Capture the cell that displays the provided text and extract its [X, Y] central coordinate. 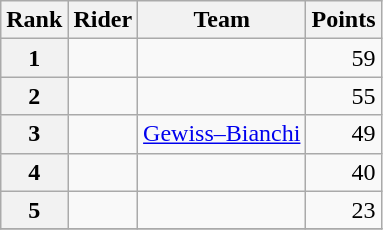
23 [344, 210]
55 [344, 96]
59 [344, 58]
4 [34, 172]
Team [222, 20]
5 [34, 210]
1 [34, 58]
2 [34, 96]
Gewiss–Bianchi [222, 134]
Rider [103, 20]
3 [34, 134]
40 [344, 172]
Rank [34, 20]
Points [344, 20]
49 [344, 134]
